Extract the [X, Y] coordinate from the center of the cell holding the provided text.  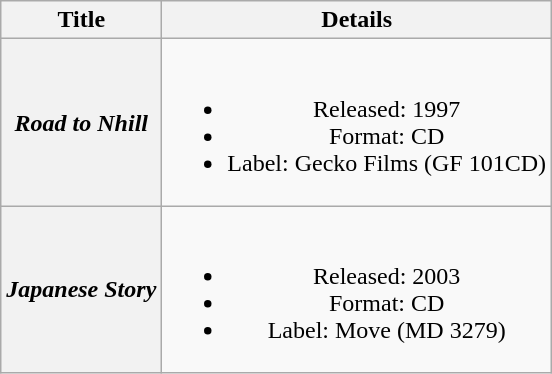
Released: 1997Format: CDLabel: Gecko Films (GF 101CD) [357, 122]
Details [357, 20]
Japanese Story [82, 290]
Released: 2003Format: CDLabel: Move (MD 3279) [357, 290]
Title [82, 20]
Road to Nhill [82, 122]
